Capture the cell that displays the provided text and extract its [X, Y] central coordinate. 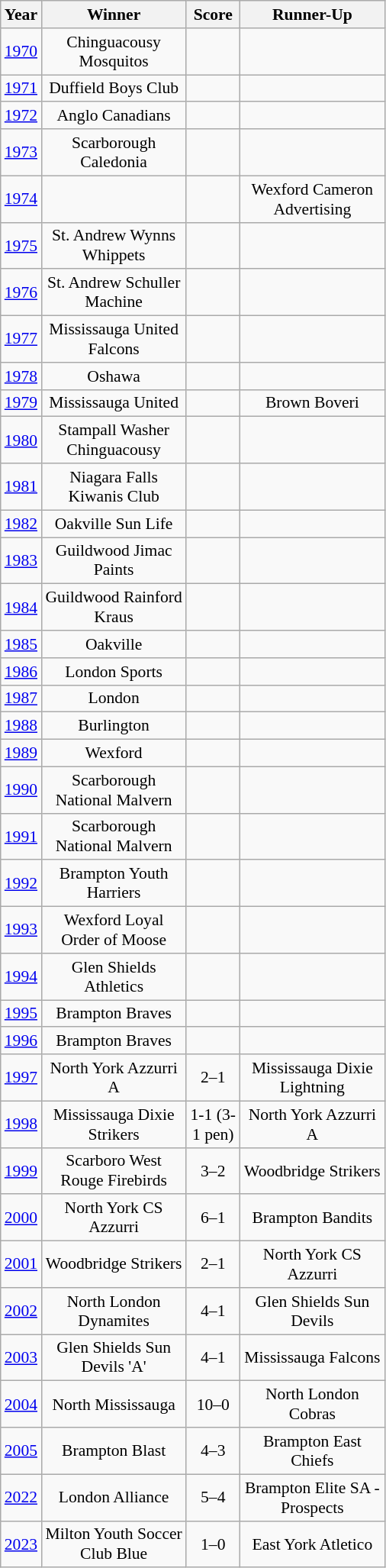
1974 [21, 198]
1975 [21, 246]
2022 [21, 1498]
Duffield Boys Club [114, 89]
1992 [21, 884]
1986 [21, 672]
1977 [21, 339]
1999 [21, 1171]
2001 [21, 1264]
Brampton Elite SA - Prospects [312, 1498]
Wexford [114, 753]
1991 [21, 837]
2002 [21, 1312]
1984 [21, 608]
1998 [21, 1124]
North London Cobras [312, 1405]
North London Dynamites [114, 1312]
1978 [21, 376]
1-1 (3-1 pen) [213, 1124]
2003 [21, 1357]
Mississauga Falcons [312, 1357]
1985 [21, 644]
Wexford Loyal Order of Moose [114, 930]
Chinguacousy Mosquitos [114, 52]
Winner [114, 15]
Brampton Bandits [312, 1218]
Scarboro West Rouge Firebirds [114, 1171]
1990 [21, 789]
1976 [21, 293]
3–2 [213, 1171]
Brampton Youth Harriers [114, 884]
Oshawa [114, 376]
1980 [21, 440]
10–0 [213, 1405]
2005 [21, 1450]
Guildwood Rainford Kraus [114, 608]
1989 [21, 753]
1982 [21, 524]
Runner-Up [312, 15]
1983 [21, 560]
London Alliance [114, 1498]
4–3 [213, 1450]
East York Atletico [312, 1544]
Mississauga United [114, 403]
Scarborough Caledonia [114, 153]
Glen Shields Sun Devils [312, 1312]
Mississauga United Falcons [114, 339]
2004 [21, 1405]
2000 [21, 1218]
1997 [21, 1078]
Mississauga Dixie Lightning [312, 1078]
Niagara Falls Kiwanis Club [114, 487]
Stampall Washer Chinguacousy [114, 440]
1971 [21, 89]
Wexford Cameron Advertising [312, 198]
1979 [21, 403]
1970 [21, 52]
1973 [21, 153]
1987 [21, 699]
6–1 [213, 1218]
2023 [21, 1544]
Glen Shields Athletics [114, 977]
Brown Boveri [312, 403]
1972 [21, 116]
1995 [21, 1014]
London [114, 699]
1–0 [213, 1544]
Brampton Blast [114, 1450]
St. Andrew Schuller Machine [114, 293]
1994 [21, 977]
Brampton East Chiefs [312, 1450]
London Sports [114, 672]
Guildwood Jimac Paints [114, 560]
Score [213, 15]
Oakville [114, 644]
Anglo Canadians [114, 116]
1996 [21, 1041]
1981 [21, 487]
5–4 [213, 1498]
Oakville Sun Life [114, 524]
1988 [21, 726]
Year [21, 15]
Milton Youth Soccer Club Blue [114, 1544]
North Mississauga [114, 1405]
Glen Shields Sun Devils 'A' [114, 1357]
1993 [21, 930]
Mississauga Dixie Strikers [114, 1124]
St. Andrew Wynns Whippets [114, 246]
Burlington [114, 726]
